Search for the cell housing the specified text and yield its (x, y) center coordinate. 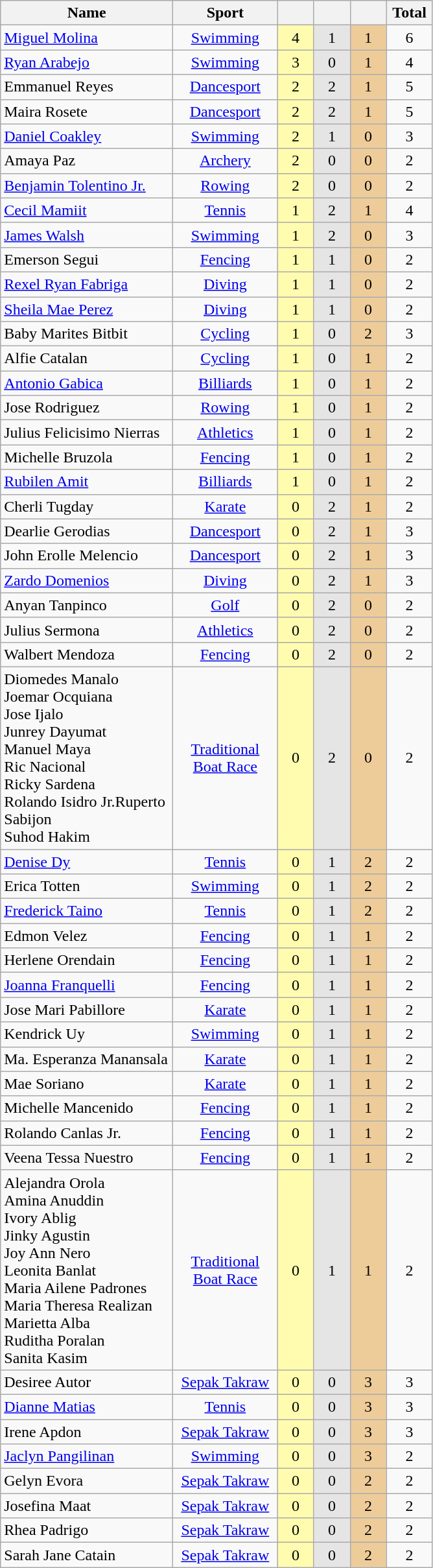
Cecil Mamiit (87, 210)
Total (410, 13)
Julius Felicisimo Nierras (87, 433)
Julius Sermona (87, 630)
Daniel Coakley (87, 136)
Archery (226, 161)
Desiree Autor (87, 1382)
Jaclyn Pangilinan (87, 1456)
Baby Marites Bitbit (87, 334)
John Erolle Melencio (87, 556)
Kendrick Uy (87, 1034)
Frederick Taino (87, 911)
Benjamin Tolentino Jr. (87, 185)
Veena Tessa Nuestro (87, 1158)
Rexel Ryan Fabriga (87, 284)
Dianne Matias (87, 1407)
Rolando Canlas Jr. (87, 1133)
Miguel Molina (87, 38)
Josefina Maat (87, 1506)
Cherli Tugday (87, 506)
James Walsh (87, 235)
Jose Mari Pabillore (87, 1010)
Joanna Franquelli (87, 985)
Amaya Paz (87, 161)
Rubilen Amit (87, 482)
Sport (226, 13)
Walbert Mendoza (87, 654)
Name (87, 13)
Ryan Arabejo (87, 62)
Denise Dy (87, 862)
Jose Rodriguez (87, 408)
Edmon Velez (87, 936)
Diomedes ManaloJoemar OcquianaJose IjaloJunrey DayumatManuel MayaRic NacionalRicky SardenaRolando Isidro Jr.Ruperto SabijonSuhod Hakim (87, 757)
Erica Totten (87, 886)
Dearlie Gerodias (87, 531)
Maira Rosete (87, 112)
Michelle Bruzola (87, 457)
Sarah Jane Catain (87, 1555)
Ma. Esperanza Manansala (87, 1059)
Alfie Catalan (87, 359)
Rhea Padrigo (87, 1530)
Gelyn Evora (87, 1481)
Michelle Mancenido (87, 1108)
Sheila Mae Perez (87, 309)
6 (410, 38)
Emerson Segui (87, 259)
Mae Soriano (87, 1084)
Zardo Domenios (87, 580)
Golf (226, 605)
Herlene Orendain (87, 960)
Emmanuel Reyes (87, 87)
Antonio Gabica (87, 383)
Anyan Tanpinco (87, 605)
Irene Apdon (87, 1431)
